Find where the given text appears and provide that cell's center as [X, Y] coordinate. 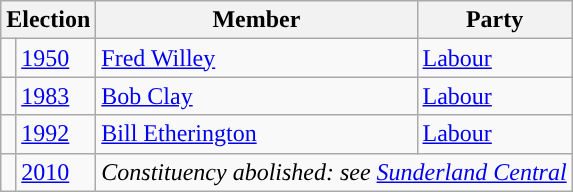
Constituency abolished: see Sunderland Central [334, 172]
Bill Etherington [256, 134]
Fred Willey [256, 58]
Member [256, 20]
Bob Clay [256, 96]
1983 [56, 96]
1950 [56, 58]
Election [48, 20]
1992 [56, 134]
2010 [56, 172]
Party [494, 20]
